Return [x, y] of the center of cell containing provided text 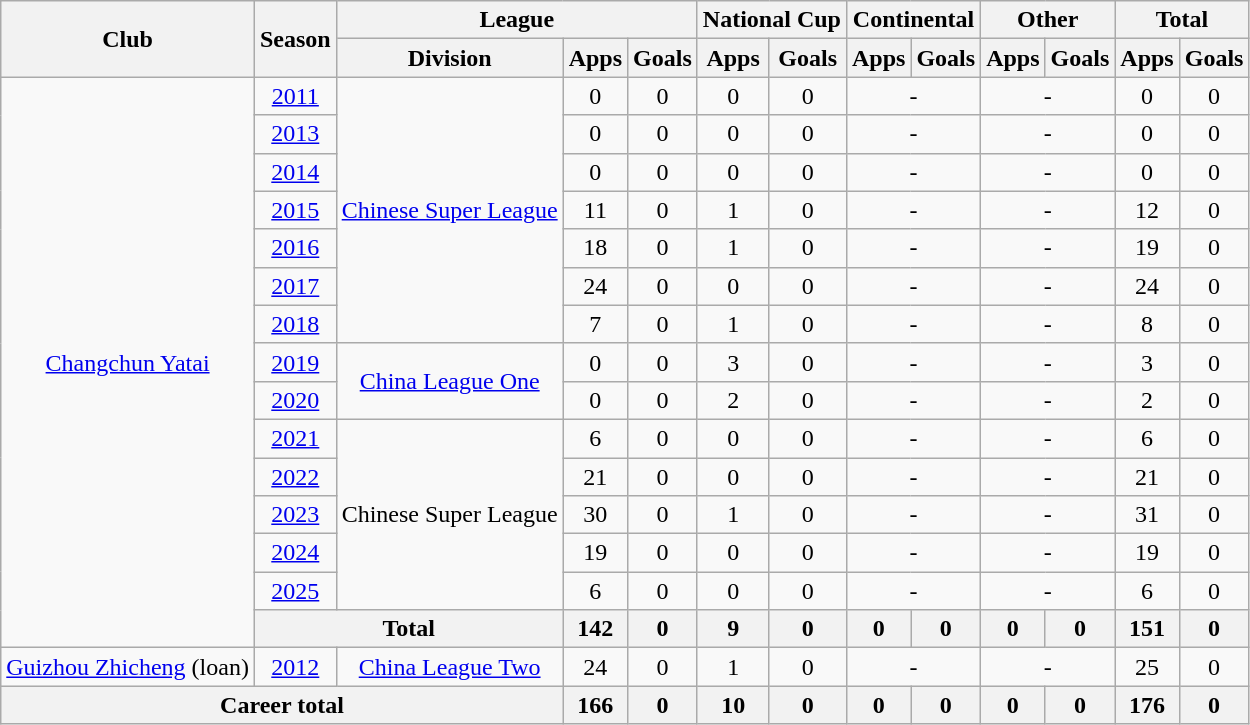
2025 [295, 591]
Division [450, 58]
2019 [295, 362]
2015 [295, 210]
National Cup [772, 20]
2020 [295, 400]
176 [1147, 705]
Changchun Yatai [128, 362]
2023 [295, 515]
Continental [913, 20]
30 [595, 515]
142 [595, 629]
2017 [295, 286]
Other [1048, 20]
2021 [295, 438]
Club [128, 39]
2022 [295, 477]
2011 [295, 96]
Season [295, 39]
8 [1147, 324]
18 [595, 248]
31 [1147, 515]
2016 [295, 248]
League [516, 20]
151 [1147, 629]
10 [733, 705]
7 [595, 324]
2024 [295, 553]
2014 [295, 172]
11 [595, 210]
Career total [282, 705]
China League One [450, 381]
166 [595, 705]
2012 [295, 667]
Guizhou Zhicheng (loan) [128, 667]
12 [1147, 210]
9 [733, 629]
2013 [295, 134]
2018 [295, 324]
China League Two [450, 667]
25 [1147, 667]
